Return [x, y] of the center of cell containing provided text 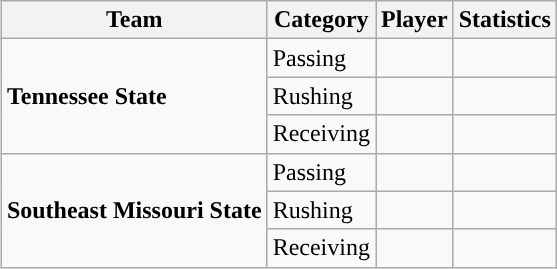
Category [321, 20]
Statistics [504, 20]
Southeast Missouri State [134, 210]
Team [134, 20]
Tennessee State [134, 96]
Player [415, 20]
